Identify which cell holds the provided text, then report its (x, y) central coordinate. 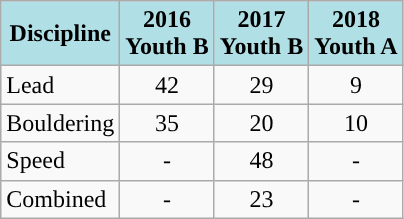
2018Youth A (356, 34)
2017Youth B (261, 34)
Combined (60, 199)
Speed (60, 161)
Lead (60, 85)
9 (356, 85)
10 (356, 123)
Bouldering (60, 123)
23 (261, 199)
48 (261, 161)
29 (261, 85)
20 (261, 123)
2016Youth B (167, 34)
Discipline (60, 34)
35 (167, 123)
42 (167, 85)
